Detect which cell encompasses the target text, then output its (x, y) center coordinate. 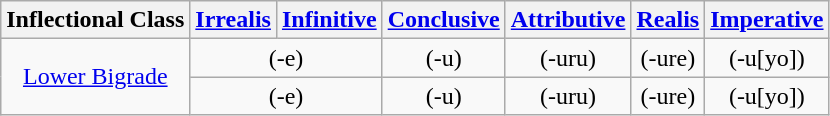
Realis (668, 20)
Inflectional Class (96, 20)
Attributive (568, 20)
Irrealis (234, 20)
Lower Bigrade (96, 77)
Conclusive (444, 20)
Imperative (767, 20)
Infinitive (329, 20)
